Return the (x, y) coordinate for the center point of the cell that contains the specified text.  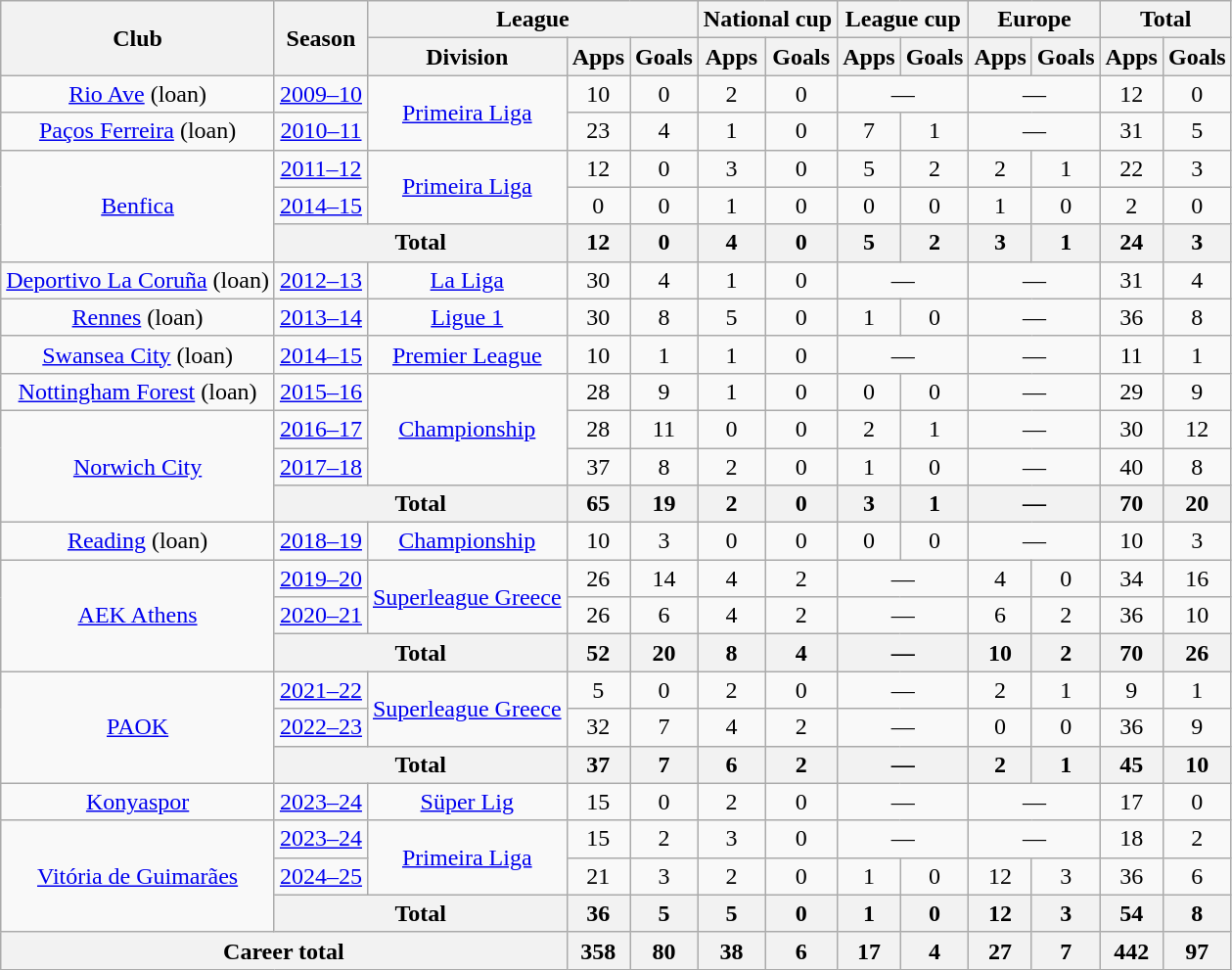
Reading (loan) (138, 541)
2019–20 (321, 578)
Nottingham Forest (loan) (138, 392)
AEK Athens (138, 616)
Paços Ferreira (loan) (138, 131)
358 (598, 950)
Club (138, 38)
Ligue 1 (467, 317)
National cup (767, 20)
19 (664, 504)
League cup (903, 20)
Deportivo La Coruña (loan) (138, 280)
2011–12 (321, 168)
32 (598, 727)
34 (1131, 578)
97 (1197, 950)
2017–18 (321, 467)
Rennes (loan) (138, 317)
2024–25 (321, 876)
Norwich City (138, 466)
27 (1000, 950)
2012–13 (321, 280)
Süper Lig (467, 802)
Rio Ave (loan) (138, 94)
40 (1131, 467)
65 (598, 504)
La Liga (467, 280)
Europe (1034, 20)
Division (467, 57)
2018–19 (321, 541)
54 (1131, 913)
2020–21 (321, 616)
16 (1197, 578)
League (532, 20)
Konyaspor (138, 802)
21 (598, 876)
23 (598, 131)
24 (1131, 243)
18 (1131, 839)
38 (731, 950)
Career total (284, 950)
PAOK (138, 727)
45 (1131, 764)
2010–11 (321, 131)
2016–17 (321, 429)
Benfica (138, 206)
80 (664, 950)
22 (1131, 168)
Premier League (467, 354)
14 (664, 578)
Swansea City (loan) (138, 354)
Season (321, 38)
Vitória de Guimarães (138, 876)
2021–22 (321, 690)
52 (598, 653)
442 (1131, 950)
2009–10 (321, 94)
2015–16 (321, 392)
2013–14 (321, 317)
2022–23 (321, 727)
29 (1131, 392)
